Capture the cell that displays the provided text and extract its [x, y] central coordinate. 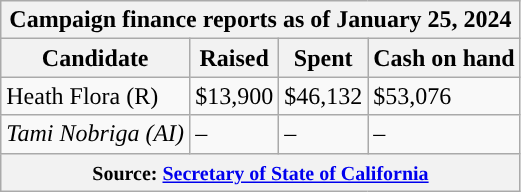
Heath Flora (R) [96, 96]
Spent [324, 58]
$53,076 [444, 96]
Source: Secretary of State of California [260, 172]
$13,900 [234, 96]
Cash on hand [444, 58]
Tami Nobriga (AI) [96, 134]
$46,132 [324, 96]
Candidate [96, 58]
Campaign finance reports as of January 25, 2024 [260, 20]
Raised [234, 58]
